Return the [X, Y] coordinate for the center point of the cell that contains the specified text.  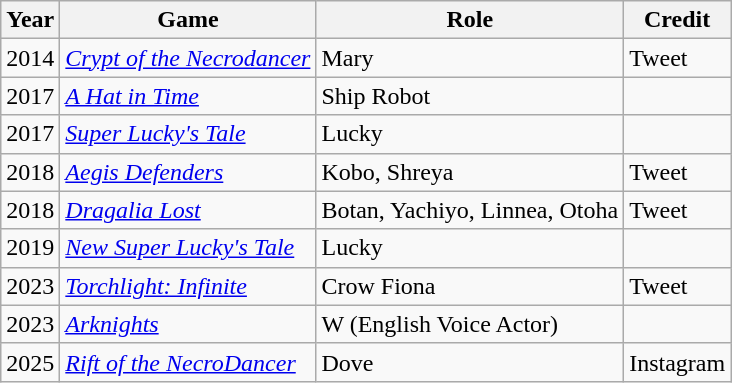
A Hat in Time [188, 96]
Torchlight: Infinite [188, 286]
2014 [30, 58]
Arknights [188, 324]
Credit [678, 20]
Crow Fiona [470, 286]
2025 [30, 362]
Kobo, Shreya [470, 172]
Mary [470, 58]
Instagram [678, 362]
W (English Voice Actor) [470, 324]
Game [188, 20]
New Super Lucky's Tale [188, 248]
Botan, Yachiyo, Linnea, Otoha [470, 210]
Dove [470, 362]
Crypt of the Necrodancer [188, 58]
Aegis Defenders [188, 172]
2019 [30, 248]
Ship Robot [470, 96]
Rift of the NecroDancer [188, 362]
Super Lucky's Tale [188, 134]
Dragalia Lost [188, 210]
Role [470, 20]
Year [30, 20]
